Return [x, y] of the center of cell containing provided text 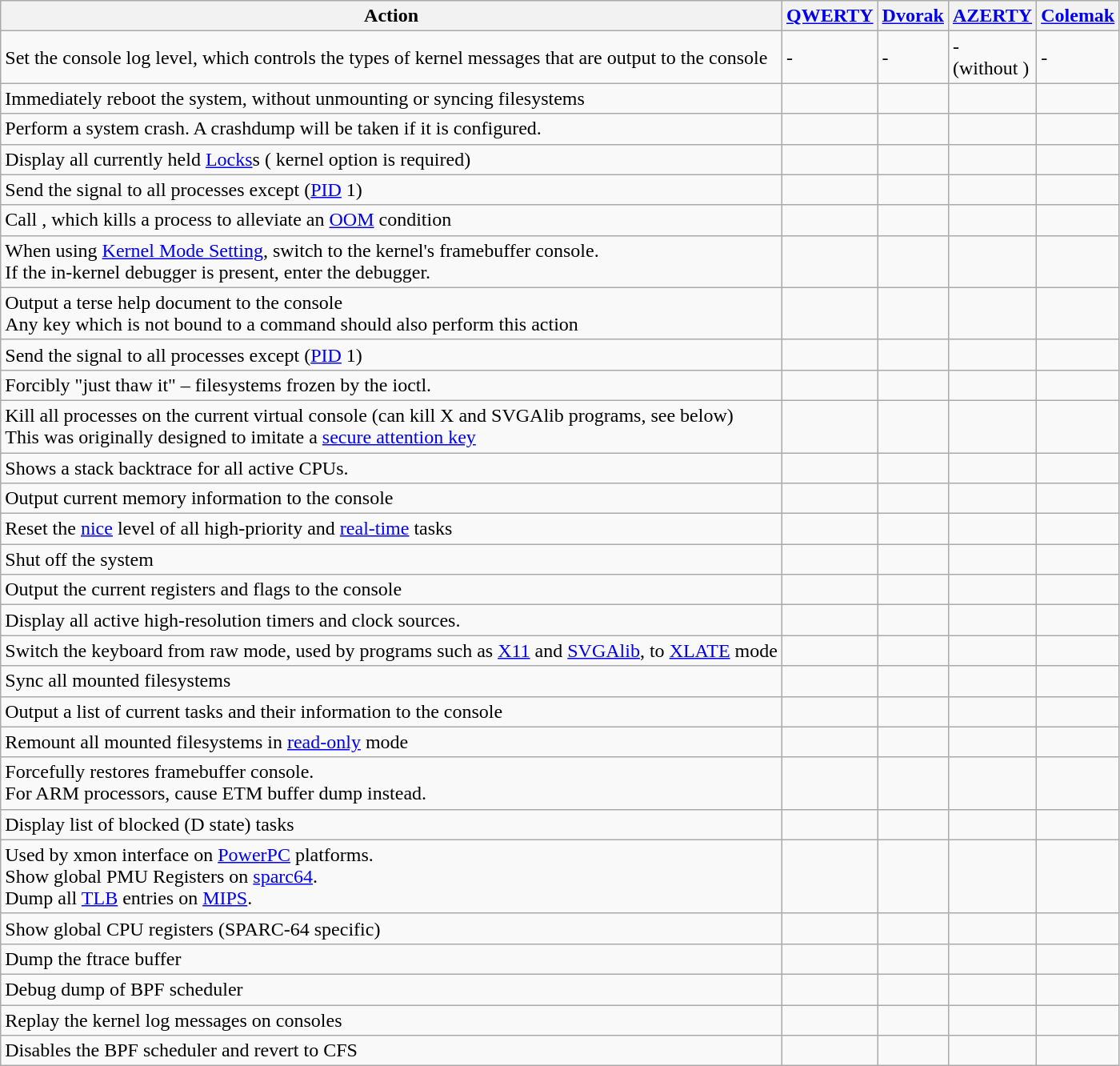
Reset the nice level of all high-priority and real-time tasks [392, 529]
Call , which kills a process to alleviate an OOM condition [392, 220]
Output a list of current tasks and their information to the console [392, 711]
Shut off the system [392, 559]
AZERTY [992, 16]
When using Kernel Mode Setting, switch to the kernel's framebuffer console.If the in-kernel debugger is present, enter the debugger. [392, 261]
Display all active high-resolution timers and clock sources. [392, 620]
Display all currently held Lockss ( kernel option is required) [392, 159]
Disables the BPF scheduler and revert to CFS [392, 1051]
Forcibly "just thaw it" – filesystems frozen by the ioctl. [392, 385]
Dump the ftrace buffer [392, 959]
Colemak [1078, 16]
Perform a system crash. A crashdump will be taken if it is configured. [392, 129]
Remount all mounted filesystems in read-only mode [392, 742]
QWERTY [830, 16]
Action [392, 16]
Output current memory information to the console [392, 499]
Shows a stack backtrace for all active CPUs. [392, 468]
Forcefully restores framebuffer console.For ARM processors, cause ETM buffer dump instead. [392, 783]
Replay the kernel log messages on consoles [392, 1020]
Sync all mounted filesystems [392, 681]
Debug dump of BPF scheduler [392, 989]
Output a terse help document to the consoleAny key which is not bound to a command should also perform this action [392, 314]
Dvorak [913, 16]
Used by xmon interface on PowerPC platforms.Show global PMU Registers on sparc64.Dump all TLB entries on MIPS. [392, 876]
Set the console log level, which controls the types of kernel messages that are output to the console [392, 58]
Display list of blocked (D state) tasks [392, 824]
Immediately reboot the system, without unmounting or syncing filesystems [392, 98]
Switch the keyboard from raw mode, used by programs such as X11 and SVGAlib, to XLATE mode [392, 651]
- (without ) [992, 58]
Output the current registers and flags to the console [392, 590]
Show global CPU registers (SPARC-64 specific) [392, 928]
